For the text-containing cell, return its midpoint in (X, Y) coordinate format. 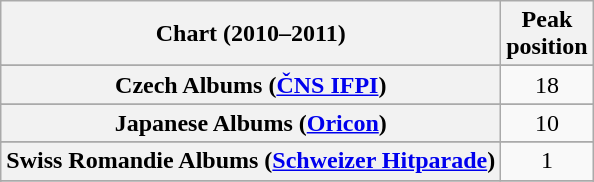
18 (547, 85)
Chart (2010–2011) (251, 34)
Japanese Albums (Oricon) (251, 123)
Czech Albums (ČNS IFPI) (251, 85)
Swiss Romandie Albums (Schweizer Hitparade) (251, 161)
1 (547, 161)
10 (547, 123)
Peakposition (547, 34)
